Return the (X, Y) coordinate for the center point of the cell that contains the specified text.  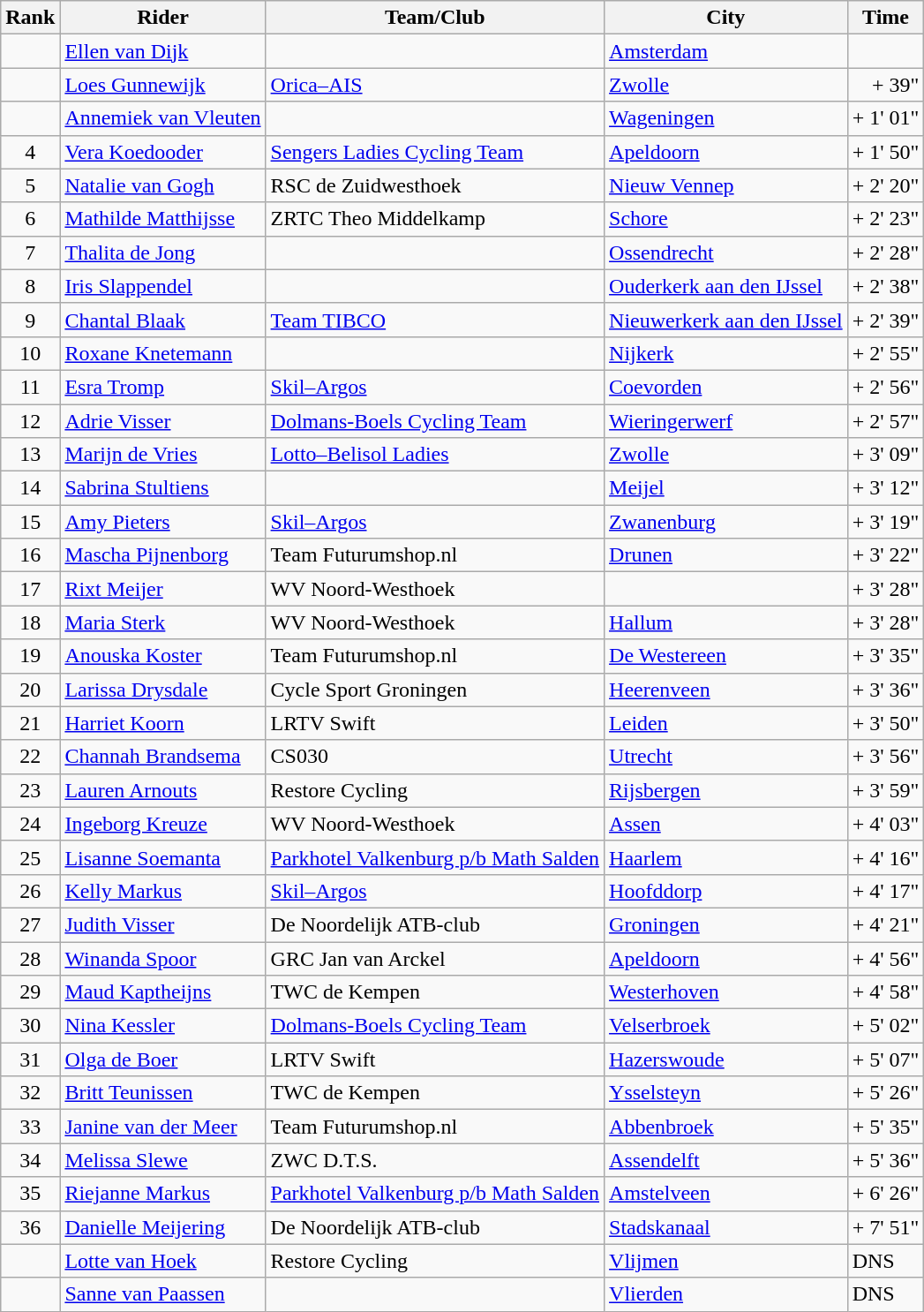
ZRTC Theo Middelkamp (434, 219)
Larissa Drysdale (162, 690)
Wageningen (726, 118)
Team TIBCO (434, 320)
Natalie van Gogh (162, 185)
+ 5' 02" (886, 1026)
31 (30, 1059)
Hallum (726, 622)
Judith Visser (162, 924)
Team/Club (434, 18)
19 (30, 656)
Chantal Blaak (162, 320)
Coevorden (726, 387)
+ 4' 03" (886, 824)
32 (30, 1093)
+ 2' 55" (886, 353)
Zwanenburg (726, 522)
Orica–AIS (434, 85)
+ 3' 09" (886, 455)
35 (30, 1194)
GRC Jan van Arckel (434, 958)
9 (30, 320)
+ 2' 56" (886, 387)
28 (30, 958)
36 (30, 1227)
Thalita de Jong (162, 253)
Rank (30, 18)
29 (30, 992)
Adrie Visser (162, 421)
+ 5' 35" (886, 1127)
+ 2' 39" (886, 320)
Winanda Spoor (162, 958)
+ 5' 36" (886, 1160)
25 (30, 857)
+ 1' 01" (886, 118)
11 (30, 387)
16 (30, 555)
Vlierden (726, 1294)
22 (30, 757)
+ 1' 50" (886, 152)
Maud Kaptheijns (162, 992)
Nijkerk (726, 353)
Riejanne Markus (162, 1194)
+ 4' 17" (886, 891)
ZWC D.T.S. (434, 1160)
8 (30, 286)
17 (30, 589)
34 (30, 1160)
15 (30, 522)
Hoofddorp (726, 891)
Amsterdam (726, 51)
Lisanne Soemanta (162, 857)
Sengers Ladies Cycling Team (434, 152)
24 (30, 824)
4 (30, 152)
Janine van der Meer (162, 1127)
Esra Tromp (162, 387)
Lotte van Hoek (162, 1261)
Sanne van Paassen (162, 1294)
Mathilde Matthijsse (162, 219)
14 (30, 488)
27 (30, 924)
City (726, 18)
Hazerswoude (726, 1059)
Harriet Koorn (162, 723)
Annemiek van Vleuten (162, 118)
+ 5' 07" (886, 1059)
Utrecht (726, 757)
Amy Pieters (162, 522)
23 (30, 790)
+ 2' 57" (886, 421)
Mascha Pijnenborg (162, 555)
+ 4' 21" (886, 924)
Meijel (726, 488)
De Westereen (726, 656)
Lotto–Belisol Ladies (434, 455)
+ 4' 58" (886, 992)
Anouska Koster (162, 656)
Roxane Knetemann (162, 353)
Ingeborg Kreuze (162, 824)
Iris Slappendel (162, 286)
+ 3' 50" (886, 723)
Vera Koedooder (162, 152)
30 (30, 1026)
Channah Brandsema (162, 757)
Sabrina Stultiens (162, 488)
20 (30, 690)
+ 3' 56" (886, 757)
+ 39" (886, 85)
Rixt Meijer (162, 589)
Wieringerwerf (726, 421)
18 (30, 622)
+ 3' 19" (886, 522)
12 (30, 421)
+ 2' 38" (886, 286)
Ouderkerk aan den IJssel (726, 286)
Westerhoven (726, 992)
+ 2' 20" (886, 185)
+ 6' 26" (886, 1194)
Marijn de Vries (162, 455)
Drunen (726, 555)
Stadskanaal (726, 1227)
Rider (162, 18)
Loes Gunnewijk (162, 85)
Amstelveen (726, 1194)
Ossendrecht (726, 253)
Groningen (726, 924)
+ 2' 23" (886, 219)
Leiden (726, 723)
33 (30, 1127)
Danielle Meijering (162, 1227)
6 (30, 219)
Abbenbroek (726, 1127)
+ 3' 59" (886, 790)
7 (30, 253)
5 (30, 185)
Schore (726, 219)
Ellen van Dijk (162, 51)
+ 3' 35" (886, 656)
10 (30, 353)
+ 4' 56" (886, 958)
+ 7' 51" (886, 1227)
Time (886, 18)
Assen (726, 824)
+ 2' 28" (886, 253)
CS030 (434, 757)
Ysselsteyn (726, 1093)
Rijsbergen (726, 790)
+ 3' 36" (886, 690)
Lauren Arnouts (162, 790)
+ 3' 22" (886, 555)
Britt Teunissen (162, 1093)
Heerenveen (726, 690)
+ 3' 12" (886, 488)
Haarlem (726, 857)
Cycle Sport Groningen (434, 690)
Vlijmen (726, 1261)
RSC de Zuidwesthoek (434, 185)
13 (30, 455)
Kelly Markus (162, 891)
Velserbroek (726, 1026)
Nina Kessler (162, 1026)
Assendelft (726, 1160)
26 (30, 891)
Nieuwerkerk aan den IJssel (726, 320)
+ 4' 16" (886, 857)
+ 5' 26" (886, 1093)
Nieuw Vennep (726, 185)
Olga de Boer (162, 1059)
21 (30, 723)
Maria Sterk (162, 622)
Melissa Slewe (162, 1160)
